Search for the cell housing the specified text and yield its [X, Y] center coordinate. 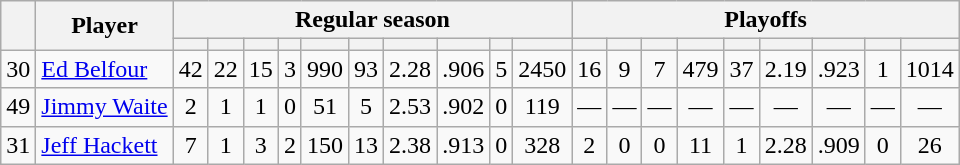
.909 [838, 145]
9 [624, 69]
11 [700, 145]
26 [930, 145]
2450 [542, 69]
Ed Belfour [104, 69]
119 [542, 107]
2.38 [410, 145]
.913 [464, 145]
31 [18, 145]
93 [366, 69]
990 [324, 69]
Player [104, 26]
51 [324, 107]
1014 [930, 69]
16 [590, 69]
22 [226, 69]
49 [18, 107]
2.19 [786, 69]
15 [260, 69]
2.53 [410, 107]
328 [542, 145]
Regular season [372, 20]
13 [366, 145]
.906 [464, 69]
.923 [838, 69]
479 [700, 69]
150 [324, 145]
Jeff Hackett [104, 145]
.902 [464, 107]
30 [18, 69]
42 [190, 69]
Jimmy Waite [104, 107]
Playoffs [766, 20]
37 [742, 69]
